Provide the (x, y) coordinate of the cell's center where the given text is located.  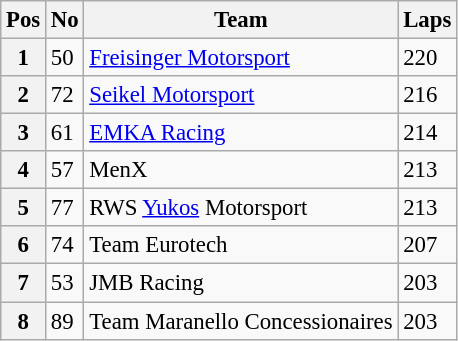
6 (24, 245)
50 (65, 58)
RWS Yukos Motorsport (241, 208)
1 (24, 58)
5 (24, 208)
Laps (428, 20)
214 (428, 133)
4 (24, 170)
Team (241, 20)
MenX (241, 170)
No (65, 20)
Team Eurotech (241, 245)
77 (65, 208)
7 (24, 283)
207 (428, 245)
3 (24, 133)
89 (65, 321)
Freisinger Motorsport (241, 58)
Team Maranello Concessionaires (241, 321)
JMB Racing (241, 283)
72 (65, 95)
2 (24, 95)
EMKA Racing (241, 133)
74 (65, 245)
8 (24, 321)
Pos (24, 20)
Seikel Motorsport (241, 95)
61 (65, 133)
53 (65, 283)
57 (65, 170)
216 (428, 95)
220 (428, 58)
